Detect which cell encompasses the target text, then output its [X, Y] center coordinate. 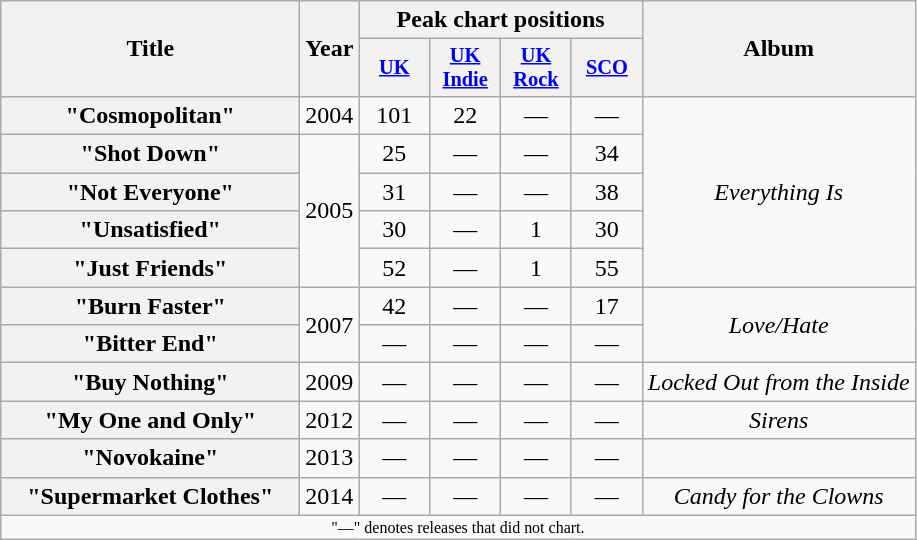
"Not Everyone" [150, 192]
17 [606, 306]
"Buy Nothing" [150, 382]
"My One and Only" [150, 420]
"Bitter End" [150, 344]
25 [394, 154]
UKIndie [466, 68]
Year [330, 49]
"Novokaine" [150, 458]
Everything Is [778, 191]
34 [606, 154]
"Shot Down" [150, 154]
101 [394, 115]
55 [606, 268]
2009 [330, 382]
2013 [330, 458]
"Unsatisfied" [150, 230]
2012 [330, 420]
"Just Friends" [150, 268]
22 [466, 115]
"Cosmopolitan" [150, 115]
2005 [330, 211]
2007 [330, 325]
Candy for the Clowns [778, 496]
Locked Out from the Inside [778, 382]
"—" denotes releases that did not chart. [458, 527]
UK [394, 68]
Album [778, 49]
52 [394, 268]
42 [394, 306]
UKRock [536, 68]
Peak chart positions [500, 20]
"Burn Faster" [150, 306]
2004 [330, 115]
31 [394, 192]
2014 [330, 496]
SCO [606, 68]
Sirens [778, 420]
Love/Hate [778, 325]
"Supermarket Clothes" [150, 496]
Title [150, 49]
38 [606, 192]
